For the text-containing cell, return its midpoint in (X, Y) coordinate format. 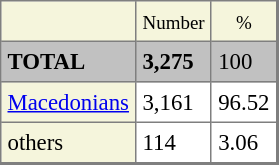
114 (174, 142)
TOTAL (68, 61)
96.52 (244, 102)
3,161 (174, 102)
Macedonians (68, 102)
others (68, 142)
% (244, 21)
Number (174, 21)
3,275 (174, 61)
100 (244, 61)
3.06 (244, 142)
